Determine the (X, Y) coordinate at the center of the cell enclosing the given text.  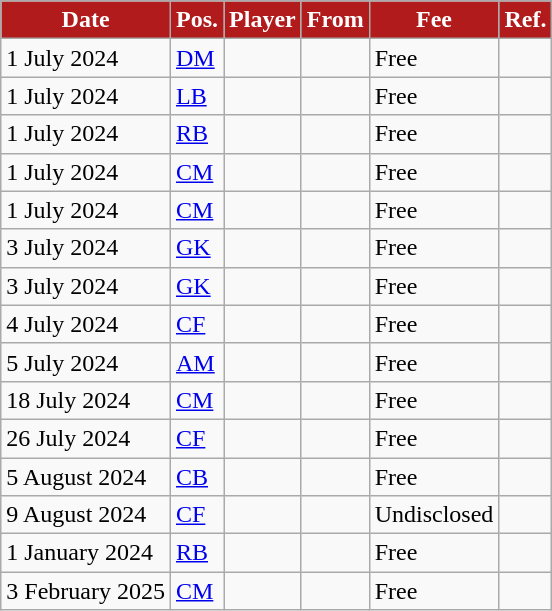
Date (86, 20)
3 February 2025 (86, 591)
Pos. (196, 20)
Ref. (526, 20)
26 July 2024 (86, 438)
Fee (434, 20)
9 August 2024 (86, 515)
DM (196, 58)
CB (196, 477)
5 July 2024 (86, 362)
From (335, 20)
5 August 2024 (86, 477)
18 July 2024 (86, 400)
Undisclosed (434, 515)
1 January 2024 (86, 553)
AM (196, 362)
4 July 2024 (86, 324)
Player (263, 20)
LB (196, 96)
